Detect which cell encompasses the target text, then output its (X, Y) center coordinate. 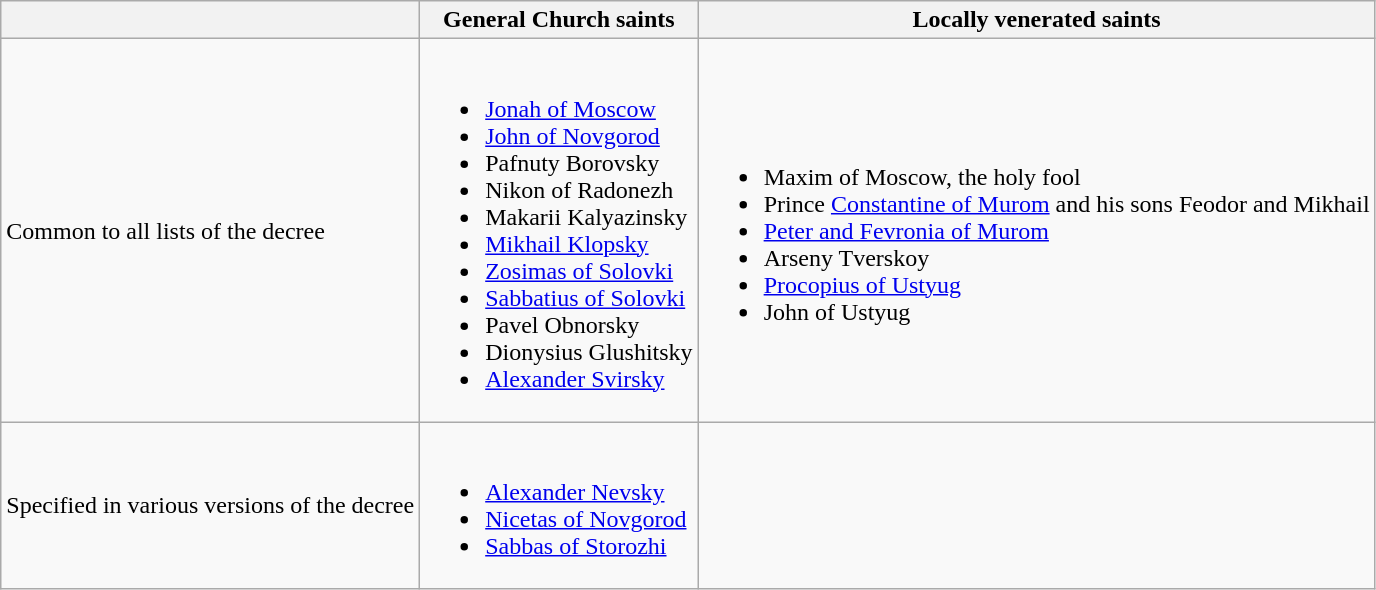
Locally venerated saints (1036, 20)
Alexander NevskyNicetas of NovgorodSabbas of Storozhi (559, 506)
General Church saints (559, 20)
Common to all lists of the decree (210, 230)
Specified in various versions of the decree (210, 506)
